Provide the [X, Y] coordinate of the cell's center where the given text is located.  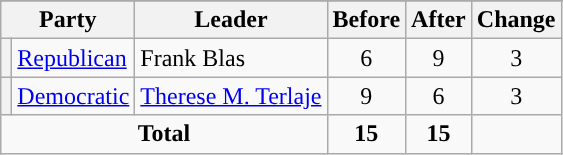
Democratic [74, 96]
Therese M. Terlaje [231, 96]
Party [68, 20]
Before [366, 20]
Total [164, 134]
Frank Blas [231, 58]
Republican [74, 58]
Leader [231, 20]
After [439, 20]
Change [516, 20]
